Search for the cell housing the specified text and yield its (x, y) center coordinate. 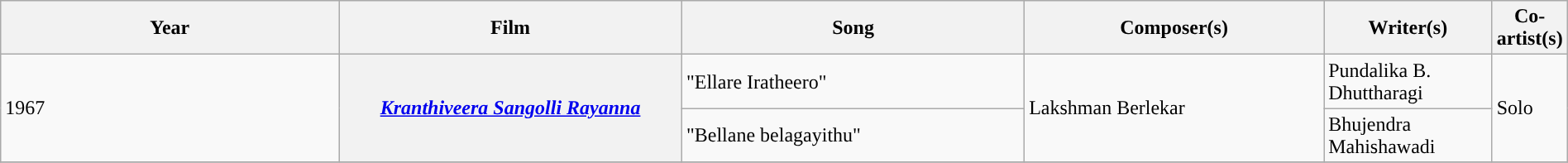
"Ellare Iratheero" (853, 81)
Film (511, 28)
Composer(s) (1174, 28)
Writer(s) (1408, 28)
Pundalika B. Dhuttharagi (1408, 81)
1967 (170, 108)
Year (170, 28)
Bhujendra Mahishawadi (1408, 136)
Kranthiveera Sangolli Rayanna (511, 108)
"Bellane belagayithu" (853, 136)
Lakshman Berlekar (1174, 108)
Co-artist(s) (1530, 28)
Song (853, 28)
Solo (1530, 108)
